Determine the (x, y) coordinate at the center of the cell enclosing the given text.  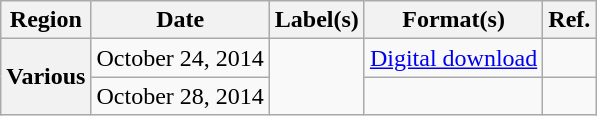
Label(s) (316, 20)
Format(s) (453, 20)
Date (180, 20)
Digital download (453, 58)
October 28, 2014 (180, 96)
Region (46, 20)
Various (46, 77)
October 24, 2014 (180, 58)
Ref. (570, 20)
